Find where the given text appears and provide that cell's center as (x, y) coordinate. 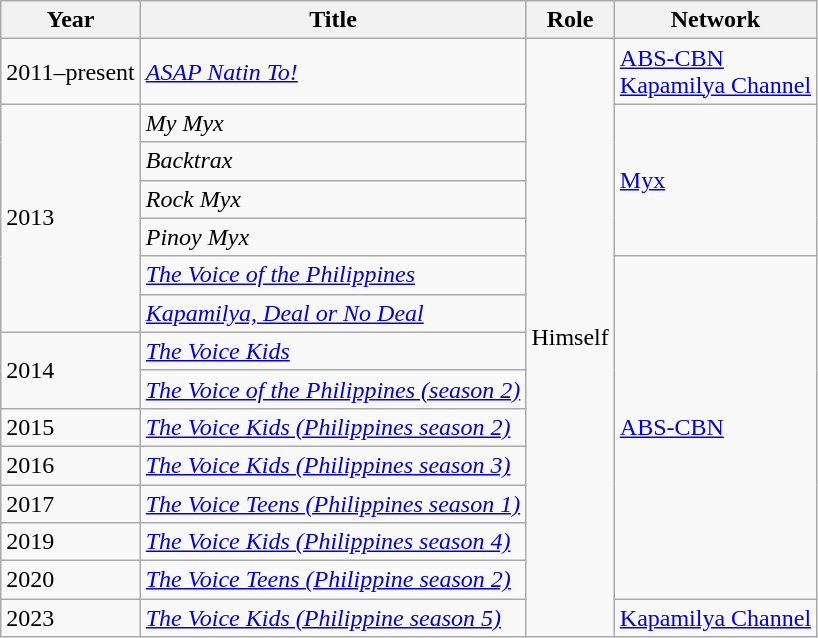
The Voice Teens (Philippine season 2) (333, 580)
Himself (570, 338)
2014 (70, 370)
2016 (70, 465)
ABS-CBN (715, 428)
2020 (70, 580)
Role (570, 20)
Kapamilya Channel (715, 618)
2017 (70, 503)
Rock Myx (333, 199)
2023 (70, 618)
Title (333, 20)
ASAP Natin To! (333, 72)
Network (715, 20)
2015 (70, 427)
Pinoy Myx (333, 237)
The Voice of the Philippines (333, 275)
The Voice Kids (333, 351)
Year (70, 20)
Kapamilya, Deal or No Deal (333, 313)
The Voice of the Philippines (season 2) (333, 389)
Myx (715, 180)
ABS-CBNKapamilya Channel (715, 72)
My Myx (333, 123)
2019 (70, 542)
The Voice Kids (Philippines season 3) (333, 465)
2011–present (70, 72)
Backtrax (333, 161)
The Voice Kids (Philippines season 2) (333, 427)
The Voice Teens (Philippines season 1) (333, 503)
The Voice Kids (Philippines season 4) (333, 542)
The Voice Kids (Philippine season 5) (333, 618)
2013 (70, 218)
